Determine the (X, Y) coordinate at the center of the cell enclosing the given text.  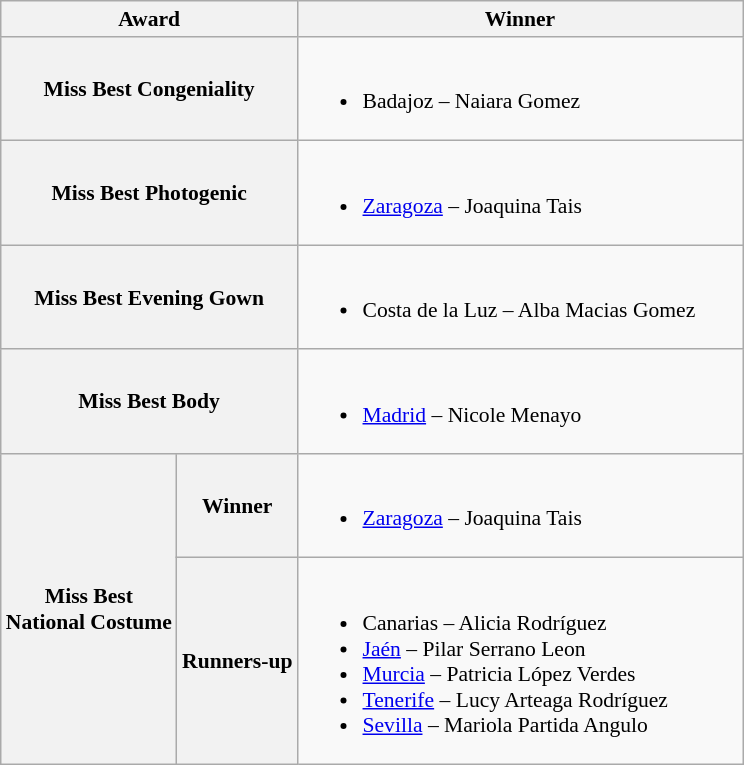
Miss Best Photogenic (150, 193)
Award (150, 19)
Miss BestNational Costume (89, 610)
Miss Best Body (150, 402)
Miss Best Evening Gown (150, 297)
Madrid – Nicole Menayo (520, 402)
Badajoz – Naiara Gomez (520, 89)
Costa de la Luz – Alba Macias Gomez (520, 297)
Canarias – Alicia RodríguezJaén – Pilar Serrano LeonMurcia – Patricia López VerdesTenerife – Lucy Arteaga RodríguezSevilla – Mariola Partida Angulo (520, 661)
Runners-up (237, 661)
Miss Best Congeniality (150, 89)
